Scan for the cell matching the given text and deliver its (x, y) coordinate at center. 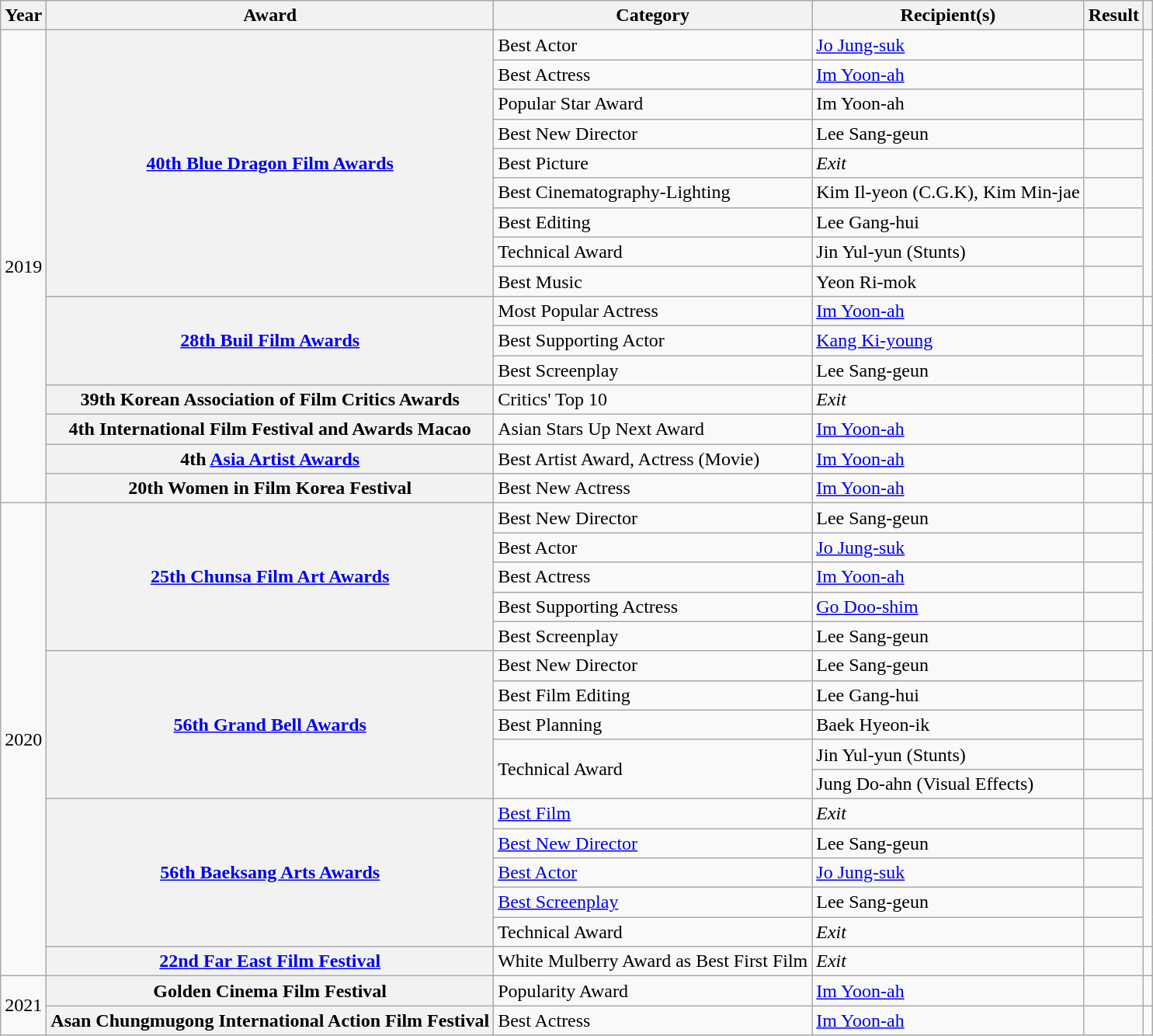
Best Cinematography-Lighting (653, 193)
Best Artist Award, Actress (Movie) (653, 459)
Kim Il-yeon (C.G.K), Kim Min-jae (948, 193)
2021 (23, 1006)
Best Picture (653, 163)
39th Korean Association of Film Critics Awards (270, 400)
2019 (23, 267)
Best Planning (653, 725)
Kang Ki-young (948, 340)
28th Buil Film Awards (270, 340)
Asian Stars Up Next Award (653, 429)
Year (23, 16)
Go Doo-shim (948, 607)
40th Blue Dragon Film Awards (270, 163)
Golden Cinema Film Festival (270, 991)
Recipient(s) (948, 16)
Best Supporting Actress (653, 607)
Best Film Editing (653, 695)
4th Asia Artist Awards (270, 459)
Best Film (653, 813)
Best Music (653, 281)
2020 (23, 739)
Popular Star Award (653, 104)
Best Editing (653, 222)
56th Baeksang Arts Awards (270, 872)
22nd Far East Film Festival (270, 961)
Best New Actress (653, 488)
Result (1113, 16)
4th International Film Festival and Awards Macao (270, 429)
White Mulberry Award as Best First Film (653, 961)
20th Women in Film Korea Festival (270, 488)
Award (270, 16)
Baek Hyeon-ik (948, 725)
Popularity Award (653, 991)
56th Grand Bell Awards (270, 725)
Jung Do-ahn (Visual Effects) (948, 784)
25th Chunsa Film Art Awards (270, 577)
Yeon Ri-mok (948, 281)
Best Supporting Actor (653, 340)
Asan Chungmugong International Action Film Festival (270, 1020)
Critics' Top 10 (653, 400)
Category (653, 16)
Most Popular Actress (653, 311)
